Extract the (X, Y) coordinate from the center of the cell holding the provided text.  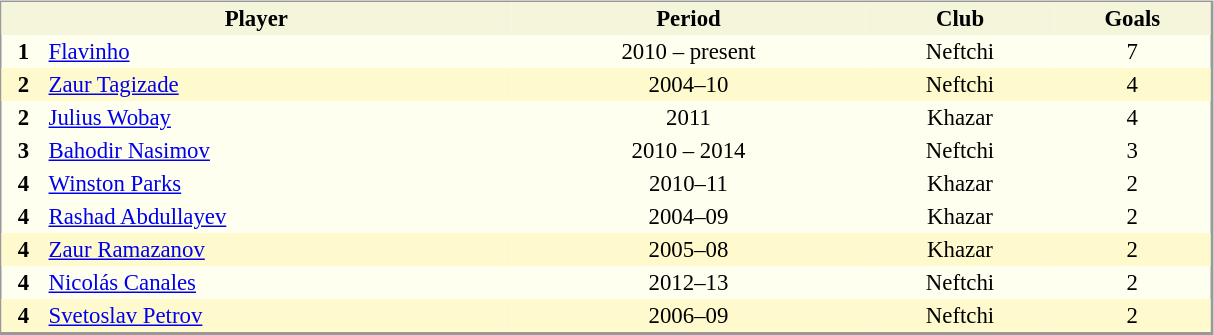
Goals (1132, 18)
2006–09 (688, 316)
Bahodir Nasimov (278, 150)
7 (1132, 52)
Player (257, 18)
Zaur Ramazanov (278, 250)
Svetoslav Petrov (278, 316)
Rashad Abdullayev (278, 216)
Period (688, 18)
2010–11 (688, 184)
Julius Wobay (278, 118)
2011 (688, 118)
2004–09 (688, 216)
2012–13 (688, 282)
Club (960, 18)
2004–10 (688, 84)
Zaur Tagizade (278, 84)
Flavinho (278, 52)
1 (24, 52)
2010 – present (688, 52)
Winston Parks (278, 184)
Nicolás Canales (278, 282)
2010 – 2014 (688, 150)
2005–08 (688, 250)
